Search for the cell housing the specified text and yield its (X, Y) center coordinate. 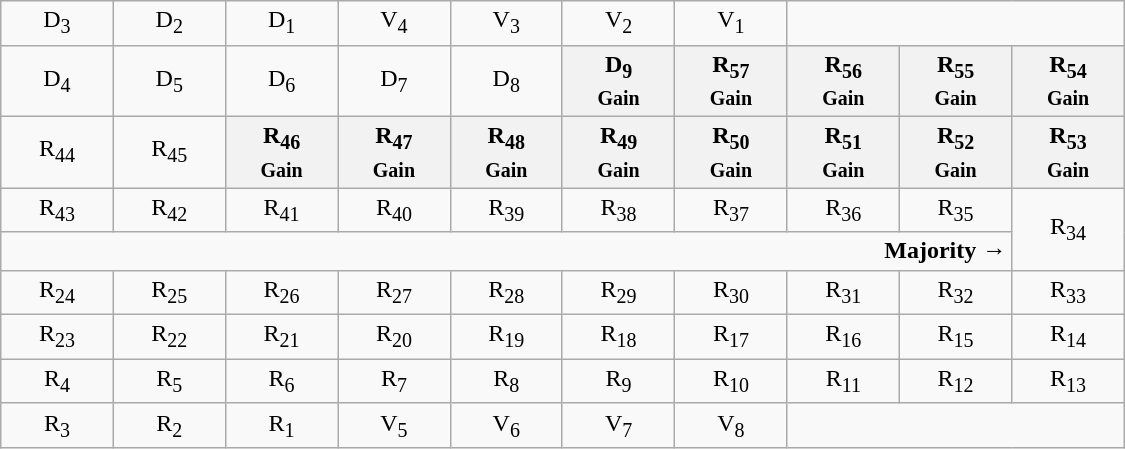
V3 (506, 23)
D9Gain (618, 80)
R13 (1068, 381)
R33 (1068, 292)
D3 (57, 23)
R22 (169, 337)
R12 (955, 381)
V1 (731, 23)
D6 (281, 80)
R38 (618, 210)
D8 (506, 80)
R54Gain (1068, 80)
R6 (281, 381)
R29 (618, 292)
R36 (843, 210)
R20 (394, 337)
R21 (281, 337)
R30 (731, 292)
D2 (169, 23)
R24 (57, 292)
R3 (57, 425)
D5 (169, 80)
R28 (506, 292)
R40 (394, 210)
V2 (618, 23)
R45 (169, 152)
R27 (394, 292)
V5 (394, 425)
R17 (731, 337)
R5 (169, 381)
R41 (281, 210)
R39 (506, 210)
R42 (169, 210)
R56Gain (843, 80)
R35 (955, 210)
R14 (1068, 337)
R57Gain (731, 80)
R43 (57, 210)
R2 (169, 425)
R34 (1068, 229)
R11 (843, 381)
R10 (731, 381)
R49Gain (618, 152)
R51Gain (843, 152)
R44 (57, 152)
R8 (506, 381)
R25 (169, 292)
R19 (506, 337)
R52Gain (955, 152)
R15 (955, 337)
D4 (57, 80)
R16 (843, 337)
R55Gain (955, 80)
D1 (281, 23)
V7 (618, 425)
D7 (394, 80)
Majority → (506, 251)
R4 (57, 381)
R46Gain (281, 152)
R48Gain (506, 152)
R53Gain (1068, 152)
R32 (955, 292)
V6 (506, 425)
R50Gain (731, 152)
R26 (281, 292)
R31 (843, 292)
V8 (731, 425)
R47Gain (394, 152)
R37 (731, 210)
R7 (394, 381)
R18 (618, 337)
R1 (281, 425)
V4 (394, 23)
R23 (57, 337)
R9 (618, 381)
